Locate the cell with the specified text and output its (x, y) center coordinate. 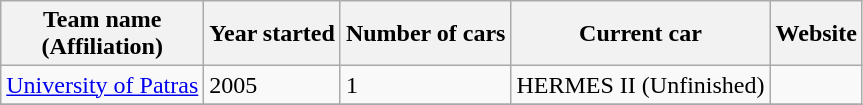
2005 (272, 85)
HERMES II (Unfinished) (640, 85)
Team name(Affiliation) (102, 34)
Number of cars (426, 34)
Year started (272, 34)
1 (426, 85)
Website (816, 34)
University of Patras (102, 85)
Current car (640, 34)
